Detect which cell encompasses the target text, then output its [X, Y] center coordinate. 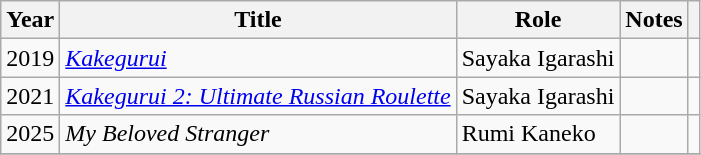
2021 [30, 96]
My Beloved Stranger [258, 134]
2025 [30, 134]
Kakegurui [258, 58]
Rumi Kaneko [538, 134]
2019 [30, 58]
Notes [654, 20]
Year [30, 20]
Kakegurui 2: Ultimate Russian Roulette [258, 96]
Title [258, 20]
Role [538, 20]
